From the cell containing the given text, extract its center point as [x, y] coordinate. 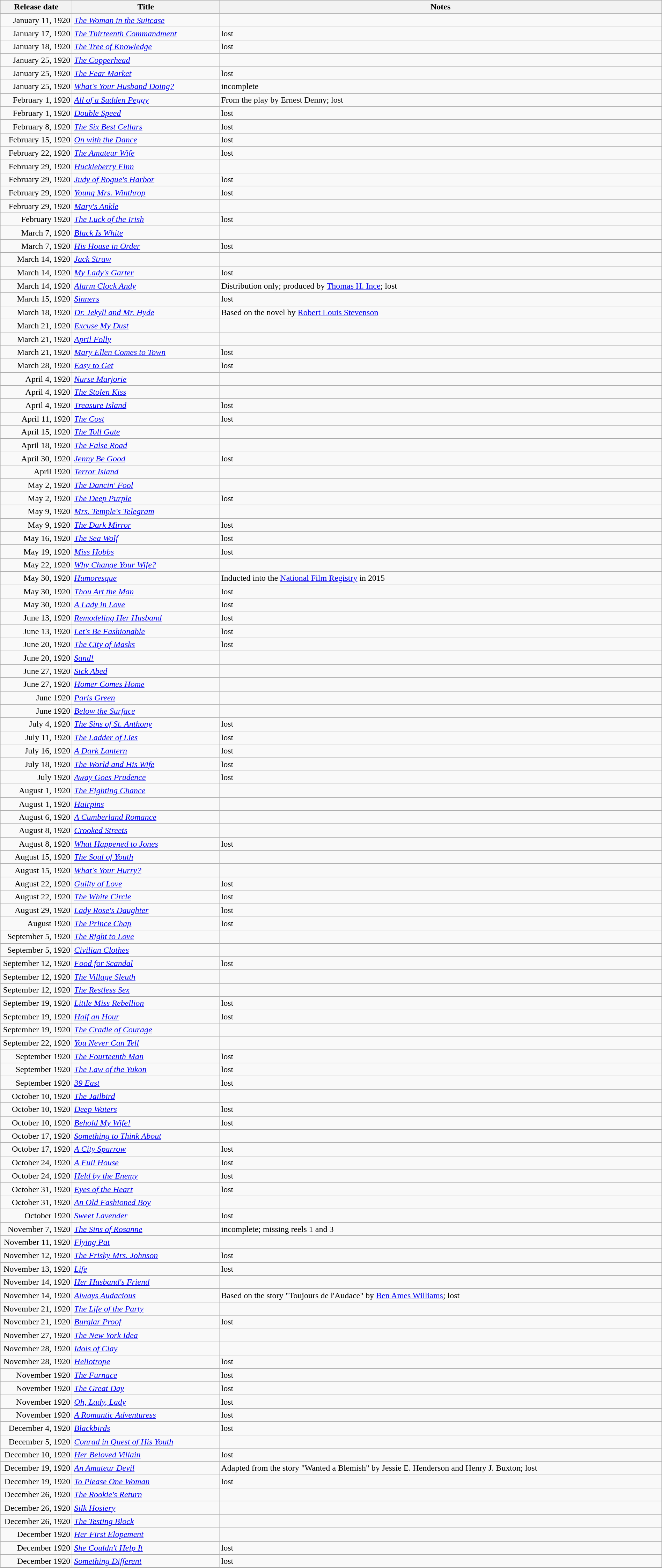
The Sea Wolf [146, 538]
What's Your Hurry? [146, 870]
Notes [441, 7]
January 11, 1920 [36, 20]
July 11, 1920 [36, 737]
The Furnace [146, 1375]
Crooked Streets [146, 831]
The Copperhead [146, 60]
A City Sparrow [146, 1149]
Held by the Enemy [146, 1176]
incomplete [441, 87]
Mary's Ankle [146, 206]
Civilian Clothes [146, 950]
She Couldn't Help It [146, 1548]
Something to Think About [146, 1136]
December 5, 1920 [36, 1442]
February 15, 1920 [36, 140]
Excuse My Dust [146, 326]
Lady Rose's Daughter [146, 910]
The Stolen Kiss [146, 392]
Little Miss Rebellion [146, 1003]
A Cumberland Romance [146, 817]
April 1920 [36, 472]
The Life of the Party [146, 1309]
January 18, 1920 [36, 47]
Heliotrope [146, 1362]
The Deep Purple [146, 498]
What's Your Husband Doing? [146, 87]
February 8, 1920 [36, 126]
April 11, 1920 [36, 419]
November 7, 1920 [36, 1229]
Behold My Wife! [146, 1123]
Blackbirds [146, 1428]
May 22, 1920 [36, 565]
March 18, 1920 [36, 312]
November 13, 1920 [36, 1269]
July 4, 1920 [36, 724]
October 1920 [36, 1216]
The Restless Sex [146, 990]
The Six Best Cellars [146, 126]
Huckleberry Finn [146, 166]
Black Is White [146, 233]
Nurse Marjorie [146, 379]
An Amateur Devil [146, 1468]
Half an Hour [146, 1017]
Easy to Get [146, 365]
November 12, 1920 [36, 1256]
Conrad in Quest of His Youth [146, 1442]
The World and His Wife [146, 764]
Miss Hobbs [146, 551]
The Dancin' Fool [146, 485]
Eyes of the Heart [146, 1189]
Mary Ellen Comes to Town [146, 352]
The Sins of St. Anthony [146, 724]
Alarm Clock Andy [146, 286]
Deep Waters [146, 1109]
Distribution only; produced by Thomas H. Ince; lost [441, 286]
The Fighting Chance [146, 790]
A Lady in Love [146, 605]
December 4, 1920 [36, 1428]
Food for Scandal [146, 963]
Flying Pat [146, 1242]
Based on the story "Toujours de l'Audace" by Ben Ames Williams; lost [441, 1295]
Double Speed [146, 113]
Sand! [146, 658]
May 16, 1920 [36, 538]
July 16, 1920 [36, 751]
Treasure Island [146, 406]
February 22, 1920 [36, 153]
From the play by Ernest Denny; lost [441, 100]
Inducted into the National Film Registry in 2015 [441, 578]
Jack Straw [146, 259]
Young Mrs. Winthrop [146, 193]
The Woman in the Suitcase [146, 20]
Humoresque [146, 578]
Thou Art the Man [146, 592]
August 1920 [36, 923]
The Cradle of Courage [146, 1030]
December 10, 1920 [36, 1455]
The Soul of Youth [146, 857]
July 1920 [36, 777]
May 19, 1920 [36, 551]
Silk Hosiery [146, 1508]
April 15, 1920 [36, 432]
Why Change Your Wife? [146, 565]
The Frisky Mrs. Johnson [146, 1256]
The Amateur Wife [146, 153]
March 15, 1920 [36, 299]
Mrs. Temple's Telegram [146, 512]
39 East [146, 1083]
November 27, 1920 [36, 1335]
The Jailbird [146, 1096]
The Dark Mirror [146, 525]
The Village Sleuth [146, 976]
August 6, 1920 [36, 817]
January 17, 1920 [36, 34]
March 28, 1920 [36, 365]
The Ladder of Lies [146, 737]
Adapted from the story "Wanted a Blemish" by Jessie E. Henderson and Henry J. Buxton; lost [441, 1468]
Idols of Clay [146, 1348]
Oh, Lady, Lady [146, 1402]
The Law of the Yukon [146, 1070]
Sweet Lavender [146, 1216]
All of a Sudden Peggy [146, 100]
Title [146, 7]
The New York Idea [146, 1335]
A Romantic Adventuress [146, 1415]
Based on the novel by Robert Louis Stevenson [441, 312]
Judy of Rogue's Harbor [146, 180]
Something Different [146, 1561]
An Old Fashioned Boy [146, 1202]
The Great Day [146, 1388]
What Happened to Jones [146, 844]
Sinners [146, 299]
His House in Order [146, 246]
April 18, 1920 [36, 445]
Hairpins [146, 804]
Jenny Be Good [146, 459]
On with the Dance [146, 140]
The False Road [146, 445]
The Luck of the Irish [146, 220]
November 11, 1920 [36, 1242]
To Please One Woman [146, 1481]
April Folly [146, 339]
February 1920 [36, 220]
Her Beloved Villain [146, 1455]
Homer Comes Home [146, 684]
Dr. Jekyll and Mr. Hyde [146, 312]
August 29, 1920 [36, 910]
April 30, 1920 [36, 459]
The Fear Market [146, 73]
Guilty of Love [146, 884]
The White Circle [146, 897]
The Rookie's Return [146, 1495]
July 18, 1920 [36, 764]
The Thirteenth Commandment [146, 34]
The Testing Block [146, 1521]
The Tree of Knowledge [146, 47]
A Full House [146, 1162]
Sick Abed [146, 671]
Below the Surface [146, 711]
incomplete; missing reels 1 and 3 [441, 1229]
Away Goes Prudence [146, 777]
Release date [36, 7]
The City of Masks [146, 645]
The Toll Gate [146, 432]
Remodeling Her Husband [146, 618]
My Lady's Garter [146, 273]
The Prince Chap [146, 923]
Terror Island [146, 472]
Let's Be Fashionable [146, 631]
Burglar Proof [146, 1322]
The Right to Love [146, 937]
September 22, 1920 [36, 1043]
A Dark Lantern [146, 751]
The Fourteenth Man [146, 1056]
The Cost [146, 419]
Her Husband's Friend [146, 1282]
Always Audacious [146, 1295]
Her First Elopement [146, 1534]
You Never Can Tell [146, 1043]
Life [146, 1269]
Paris Green [146, 698]
The Sins of Rosanne [146, 1229]
